Capture the cell that displays the provided text and extract its (x, y) central coordinate. 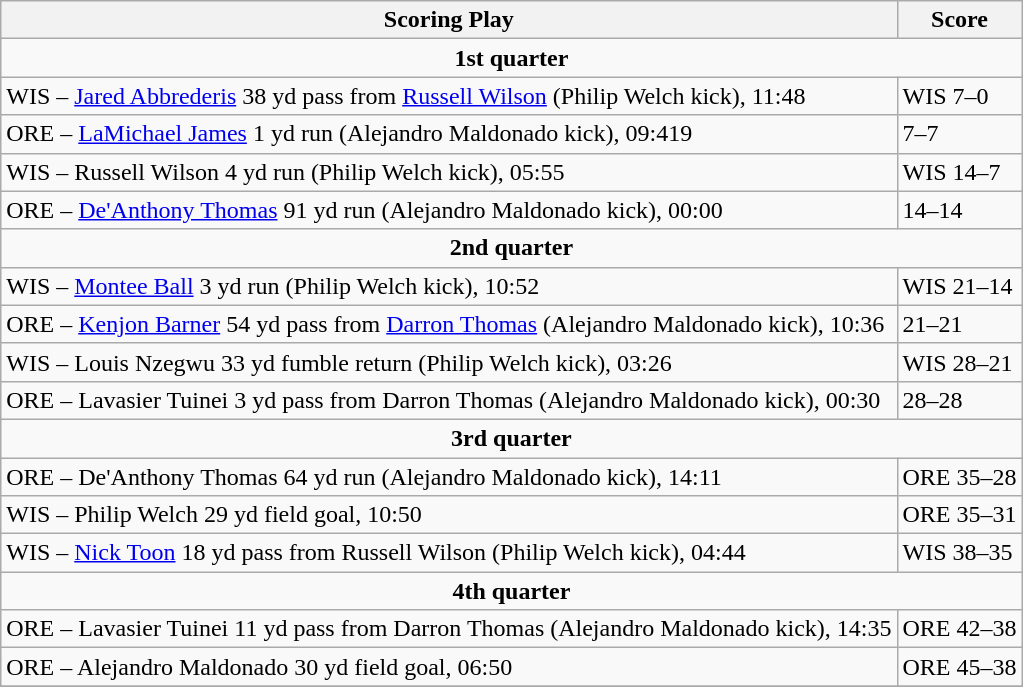
ORE – LaMichael James 1 yd run (Alejandro Maldonado kick), 09:419 (449, 134)
4th quarter (512, 591)
ORE – Lavasier Tuinei 11 yd pass from Darron Thomas (Alejandro Maldonado kick), 14:35 (449, 629)
WIS 7–0 (960, 96)
ORE – Lavasier Tuinei 3 yd pass from Darron Thomas (Alejandro Maldonado kick), 00:30 (449, 400)
WIS – Philip Welch 29 yd field goal, 10:50 (449, 515)
7–7 (960, 134)
14–14 (960, 210)
WIS – Montee Ball 3 yd run (Philip Welch kick), 10:52 (449, 286)
Score (960, 20)
3rd quarter (512, 438)
21–21 (960, 324)
ORE – De'Anthony Thomas 91 yd run (Alejandro Maldonado kick), 00:00 (449, 210)
WIS 38–35 (960, 553)
WIS – Russell Wilson 4 yd run (Philip Welch kick), 05:55 (449, 172)
2nd quarter (512, 248)
ORE 35–28 (960, 477)
28–28 (960, 400)
WIS 21–14 (960, 286)
ORE – De'Anthony Thomas 64 yd run (Alejandro Maldonado kick), 14:11 (449, 477)
ORE 45–38 (960, 667)
WIS 14–7 (960, 172)
Scoring Play (449, 20)
WIS 28–21 (960, 362)
WIS – Jared Abbrederis 38 yd pass from Russell Wilson (Philip Welch kick), 11:48 (449, 96)
ORE – Alejandro Maldonado 30 yd field goal, 06:50 (449, 667)
WIS – Nick Toon 18 yd pass from Russell Wilson (Philip Welch kick), 04:44 (449, 553)
1st quarter (512, 58)
ORE 42–38 (960, 629)
WIS – Louis Nzegwu 33 yd fumble return (Philip Welch kick), 03:26 (449, 362)
ORE – Kenjon Barner 54 yd pass from Darron Thomas (Alejandro Maldonado kick), 10:36 (449, 324)
ORE 35–31 (960, 515)
